From the cell containing the given text, extract its center point as (X, Y) coordinate. 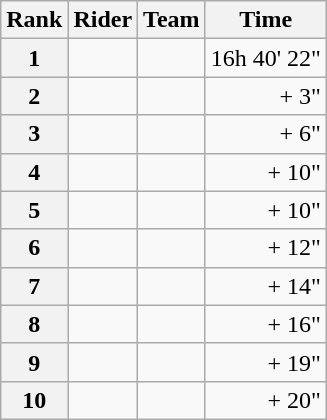
+ 12" (266, 248)
+ 20" (266, 400)
7 (34, 286)
+ 6" (266, 134)
16h 40' 22" (266, 58)
1 (34, 58)
+ 16" (266, 324)
Rider (103, 20)
10 (34, 400)
2 (34, 96)
Team (172, 20)
Time (266, 20)
8 (34, 324)
6 (34, 248)
5 (34, 210)
3 (34, 134)
Rank (34, 20)
9 (34, 362)
+ 19" (266, 362)
4 (34, 172)
+ 14" (266, 286)
+ 3" (266, 96)
